Extract the (x, y) coordinate from the center of the cell holding the provided text.  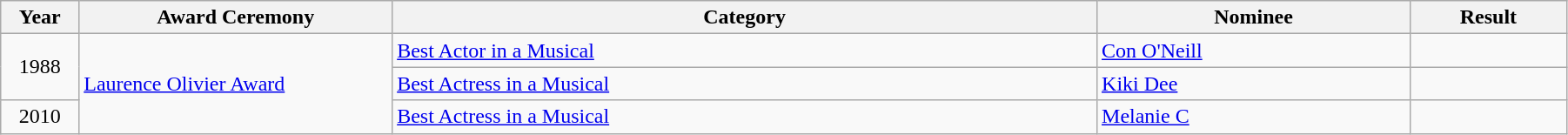
1988 (40, 67)
Result (1488, 17)
Nominee (1254, 17)
Year (40, 17)
Award Ceremony (236, 17)
2010 (40, 117)
Melanie C (1254, 117)
Laurence Olivier Award (236, 84)
Best Actor in a Musical (745, 51)
Category (745, 17)
Kiki Dee (1254, 84)
Con O'Neill (1254, 51)
